Determine the (X, Y) coordinate at the center of the cell enclosing the given text.  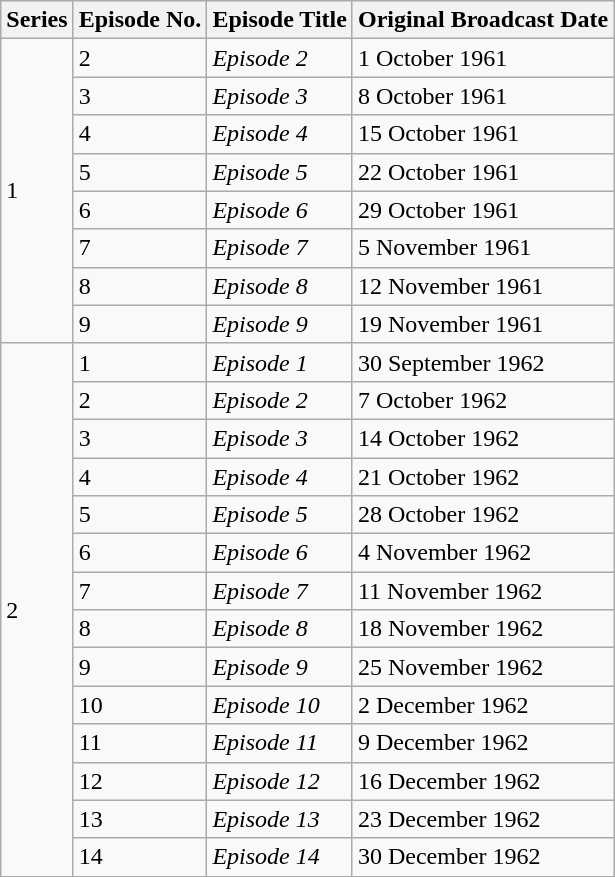
Episode 12 (280, 781)
25 November 1962 (482, 667)
1 October 1961 (482, 58)
8 October 1961 (482, 96)
Series (37, 20)
28 October 1962 (482, 515)
Episode 11 (280, 743)
19 November 1961 (482, 324)
23 December 1962 (482, 819)
30 December 1962 (482, 857)
30 September 1962 (482, 362)
2 December 1962 (482, 705)
Episode Title (280, 20)
18 November 1962 (482, 629)
21 October 1962 (482, 477)
Episode 13 (280, 819)
10 (140, 705)
11 November 1962 (482, 591)
4 November 1962 (482, 553)
12 November 1961 (482, 286)
14 (140, 857)
12 (140, 781)
Episode 14 (280, 857)
Episode 10 (280, 705)
29 October 1961 (482, 210)
15 October 1961 (482, 134)
16 December 1962 (482, 781)
Episode No. (140, 20)
13 (140, 819)
Original Broadcast Date (482, 20)
11 (140, 743)
5 November 1961 (482, 248)
7 October 1962 (482, 400)
9 December 1962 (482, 743)
Episode 1 (280, 362)
14 October 1962 (482, 438)
22 October 1961 (482, 172)
